Pinpoint the cell where the given text exists, returning its (X, Y) midpoint coordinate. 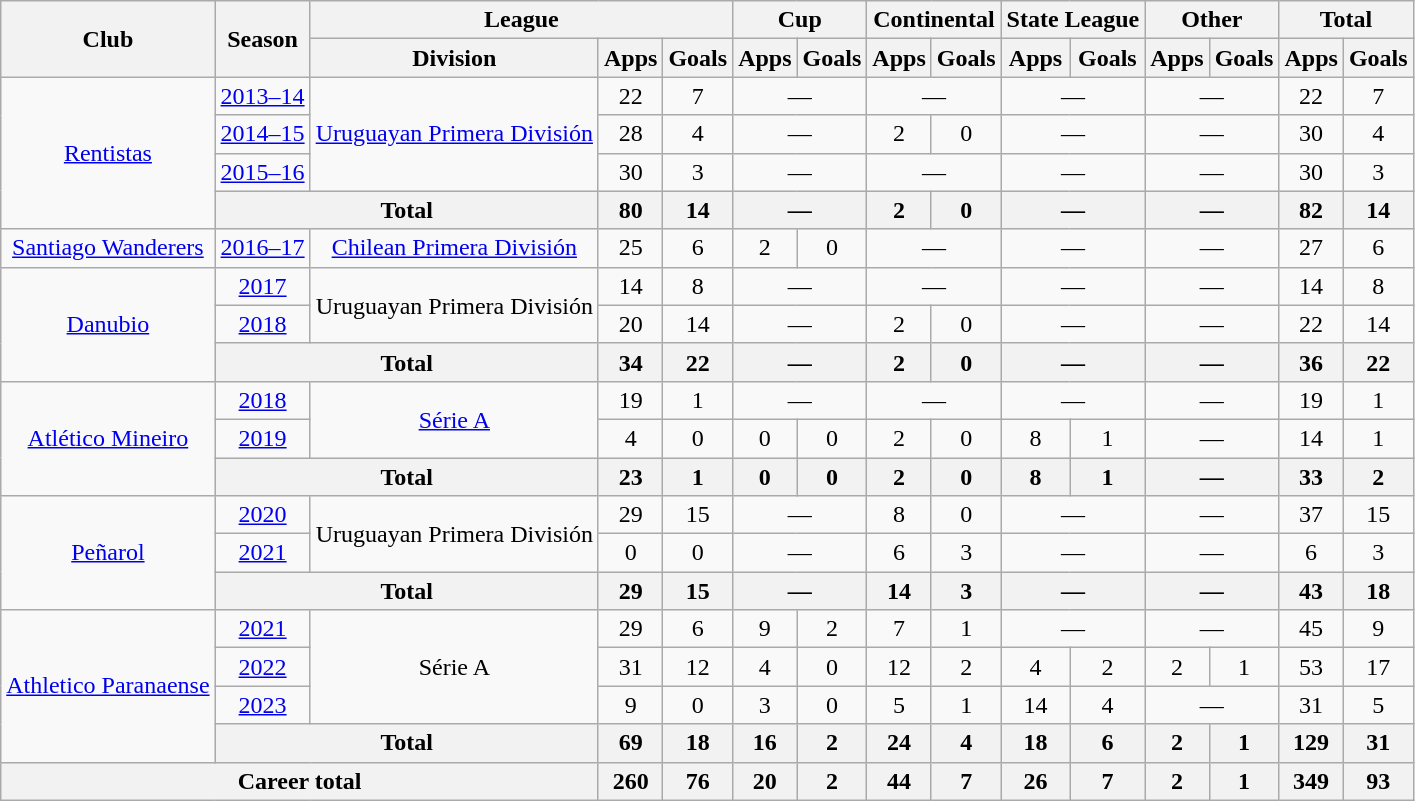
Career total (300, 781)
Cup (800, 20)
Club (108, 39)
44 (899, 781)
2013–14 (262, 96)
69 (630, 743)
State League (1073, 20)
League (522, 20)
33 (1311, 477)
2019 (262, 438)
Danubio (108, 324)
2020 (262, 515)
Santiago Wanderers (108, 248)
76 (698, 781)
Division (454, 58)
349 (1311, 781)
2014–15 (262, 134)
129 (1311, 743)
Other (1212, 20)
45 (1311, 629)
26 (1036, 781)
17 (1378, 667)
23 (630, 477)
Peñarol (108, 553)
260 (630, 781)
37 (1311, 515)
Continental (934, 20)
34 (630, 362)
Rentistas (108, 153)
80 (630, 210)
Season (262, 39)
Atlético Mineiro (108, 438)
43 (1311, 591)
Athletico Paranaense (108, 686)
2016–17 (262, 248)
53 (1311, 667)
2022 (262, 667)
2023 (262, 705)
93 (1378, 781)
82 (1311, 210)
25 (630, 248)
36 (1311, 362)
27 (1311, 248)
Chilean Primera División (454, 248)
2017 (262, 286)
24 (899, 743)
2015–16 (262, 172)
16 (765, 743)
28 (630, 134)
